Capture the cell that displays the provided text and extract its [x, y] central coordinate. 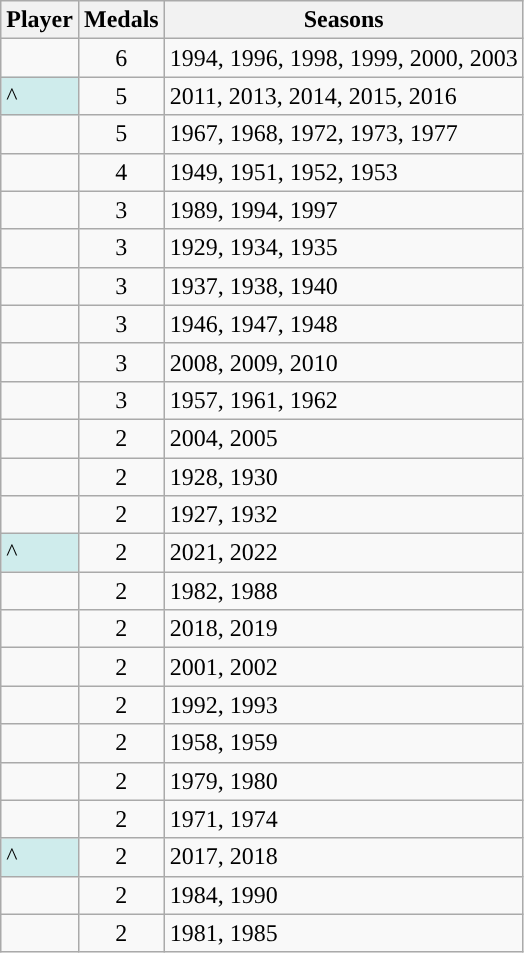
2001, 2002 [344, 667]
1989, 1994, 1997 [344, 210]
1946, 1947, 1948 [344, 324]
2004, 2005 [344, 438]
1971, 1974 [344, 819]
2011, 2013, 2014, 2015, 2016 [344, 96]
2018, 2019 [344, 629]
Player [40, 20]
1982, 1988 [344, 591]
1984, 1990 [344, 895]
1992, 1993 [344, 705]
6 [121, 58]
1967, 1968, 1972, 1973, 1977 [344, 134]
1957, 1961, 1962 [344, 400]
1994, 1996, 1998, 1999, 2000, 2003 [344, 58]
Medals [121, 20]
2021, 2022 [344, 553]
1981, 1985 [344, 933]
4 [121, 172]
1958, 1959 [344, 743]
1928, 1930 [344, 477]
1937, 1938, 1940 [344, 286]
1949, 1951, 1952, 1953 [344, 172]
2008, 2009, 2010 [344, 362]
1929, 1934, 1935 [344, 248]
1927, 1932 [344, 515]
1979, 1980 [344, 781]
Seasons [344, 20]
2017, 2018 [344, 857]
